Determine the [x, y] coordinate at the center of the cell enclosing the given text.  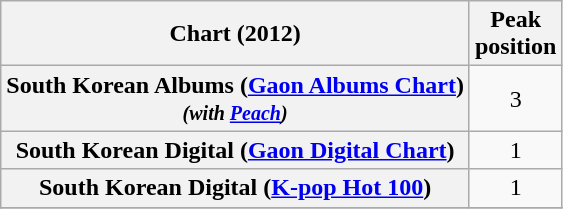
South Korean Albums (Gaon Albums Chart)(with Peach) [236, 98]
South Korean Digital (K-pop Hot 100) [236, 188]
South Korean Digital (Gaon Digital Chart) [236, 150]
Chart (2012) [236, 34]
3 [515, 98]
Peakposition [515, 34]
